Scan for the cell matching the given text and deliver its [x, y] coordinate at center. 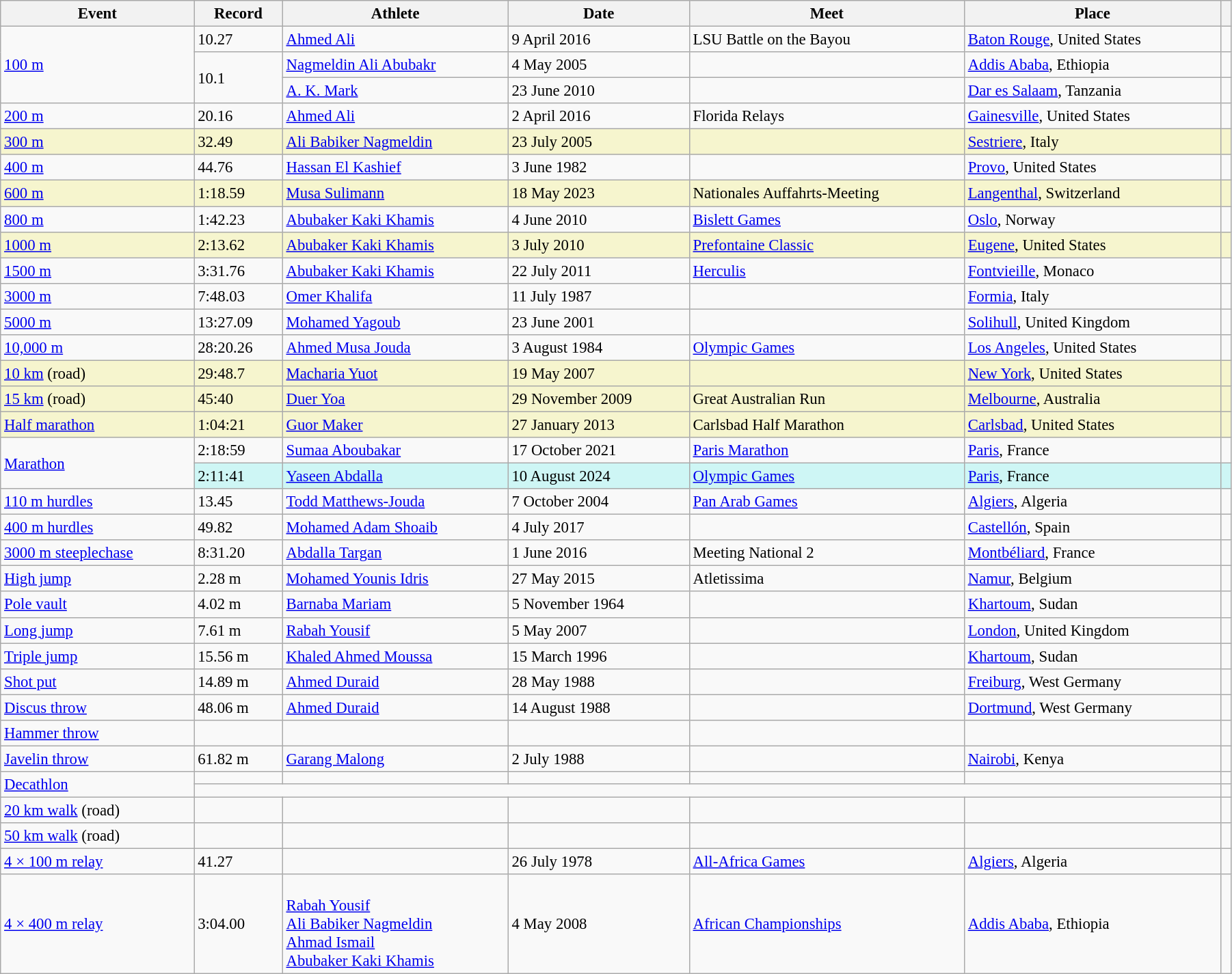
Shot put [97, 681]
Dortmund, West Germany [1093, 707]
22 July 2011 [599, 271]
Eugene, United States [1093, 245]
11 July 1987 [599, 296]
2 April 2016 [599, 116]
3 July 2010 [599, 245]
2:11:41 [238, 476]
1:42.23 [238, 219]
Dar es Salaam, Tanzania [1093, 91]
2:18:59 [238, 450]
41.27 [238, 862]
4 June 2010 [599, 219]
26 July 1978 [599, 862]
4 × 100 m relay [97, 862]
Javelin throw [97, 759]
Rabah YousifAli Babiker NagmeldinAhmad IsmailAbubaker Kaki Khamis [395, 924]
Ali Babiker Nagmeldin [395, 142]
Great Australian Run [827, 399]
4 July 2017 [599, 528]
10.27 [238, 40]
Ahmed Musa Jouda [395, 348]
13.45 [238, 502]
2 July 1988 [599, 759]
Mohamed Adam Shoaib [395, 528]
7 October 2004 [599, 502]
23 June 2010 [599, 91]
4 May 2008 [599, 924]
17 October 2021 [599, 450]
Fontvieille, Monaco [1093, 271]
4.02 m [238, 605]
13:27.09 [238, 322]
Bislett Games [827, 219]
Montbéliard, France [1093, 553]
29:48.7 [238, 373]
LSU Battle on the Bayou [827, 40]
1000 m [97, 245]
Sestriere, Italy [1093, 142]
Paris Marathon [827, 450]
7.61 m [238, 630]
14 August 1988 [599, 707]
Half marathon [97, 424]
3:04.00 [238, 924]
Athlete [395, 14]
Hassan El Kashief [395, 167]
14.89 m [238, 681]
Formia, Italy [1093, 296]
New York, United States [1093, 373]
Date [599, 14]
Hammer throw [97, 733]
Atletissima [827, 579]
10 km (road) [97, 373]
Record [238, 14]
Mohamed Younis Idris [395, 579]
800 m [97, 219]
Abdalla Targan [395, 553]
London, United Kingdom [1093, 630]
Los Angeles, United States [1093, 348]
1:04:21 [238, 424]
Duer Yoa [395, 399]
44.76 [238, 167]
Guor Maker [395, 424]
3000 m [97, 296]
45:40 [238, 399]
3000 m steeplechase [97, 553]
10.1 [238, 78]
Musa Sulimann [395, 193]
Provo, United States [1093, 167]
15 km (road) [97, 399]
23 July 2005 [599, 142]
300 m [97, 142]
50 km walk (road) [97, 836]
Meet [827, 14]
Langenthal, Switzerland [1093, 193]
1:18.59 [238, 193]
5 November 1964 [599, 605]
Namur, Belgium [1093, 579]
3 August 1984 [599, 348]
2.28 m [238, 579]
48.06 m [238, 707]
110 m hurdles [97, 502]
100 m [97, 66]
27 May 2015 [599, 579]
4 × 400 m relay [97, 924]
8:31.20 [238, 553]
28:20.26 [238, 348]
5 May 2007 [599, 630]
Freiburg, West Germany [1093, 681]
23 June 2001 [599, 322]
1 June 2016 [599, 553]
A. K. Mark [395, 91]
Nairobi, Kenya [1093, 759]
All-Africa Games [827, 862]
Melbourne, Australia [1093, 399]
600 m [97, 193]
27 January 2013 [599, 424]
Event [97, 14]
Carlsbad Half Marathon [827, 424]
3:31.76 [238, 271]
15.56 m [238, 656]
Barnaba Mariam [395, 605]
400 m [97, 167]
Florida Relays [827, 116]
Triple jump [97, 656]
20 km walk (road) [97, 810]
9 April 2016 [599, 40]
3 June 1982 [599, 167]
Gainesville, United States [1093, 116]
2:13.62 [238, 245]
28 May 1988 [599, 681]
Garang Malong [395, 759]
Nagmeldin Ali Abubakr [395, 65]
Rabah Yousif [395, 630]
Oslo, Norway [1093, 219]
10,000 m [97, 348]
Todd Matthews-Jouda [395, 502]
49.82 [238, 528]
10 August 2024 [599, 476]
African Championships [827, 924]
4 May 2005 [599, 65]
Herculis [827, 271]
Decathlon [97, 785]
400 m hurdles [97, 528]
Nationales Auffahrts-Meeting [827, 193]
Carlsbad, United States [1093, 424]
Macharia Yuot [395, 373]
Long jump [97, 630]
Omer Khalifa [395, 296]
Mohamed Yagoub [395, 322]
200 m [97, 116]
Place [1093, 14]
5000 m [97, 322]
Marathon [97, 463]
32.49 [238, 142]
Discus throw [97, 707]
Yaseen Abdalla [395, 476]
Castellón, Spain [1093, 528]
20.16 [238, 116]
Solihull, United Kingdom [1093, 322]
19 May 2007 [599, 373]
Sumaa Aboubakar [395, 450]
Khaled Ahmed Moussa [395, 656]
29 November 2009 [599, 399]
High jump [97, 579]
Pan Arab Games [827, 502]
1500 m [97, 271]
15 March 1996 [599, 656]
Meeting National 2 [827, 553]
18 May 2023 [599, 193]
61.82 m [238, 759]
Prefontaine Classic [827, 245]
Pole vault [97, 605]
7:48.03 [238, 296]
Baton Rouge, United States [1093, 40]
